Locate the cell with the specified text and output its (x, y) center coordinate. 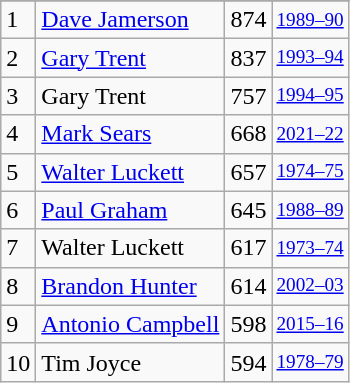
Tim Joyce (130, 362)
1973–74 (310, 248)
6 (18, 210)
8 (18, 286)
5 (18, 172)
657 (248, 172)
1974–75 (310, 172)
2015–16 (310, 324)
594 (248, 362)
3 (18, 96)
2002–03 (310, 286)
874 (248, 20)
668 (248, 134)
Dave Jamerson (130, 20)
2 (18, 58)
Antonio Campbell (130, 324)
837 (248, 58)
614 (248, 286)
1978–79 (310, 362)
9 (18, 324)
4 (18, 134)
1994–95 (310, 96)
598 (248, 324)
757 (248, 96)
617 (248, 248)
7 (18, 248)
1988–89 (310, 210)
Mark Sears (130, 134)
Paul Graham (130, 210)
Brandon Hunter (130, 286)
1 (18, 20)
1993–94 (310, 58)
645 (248, 210)
10 (18, 362)
2021–22 (310, 134)
1989–90 (310, 20)
